Identify which cell holds the provided text, then report its (x, y) central coordinate. 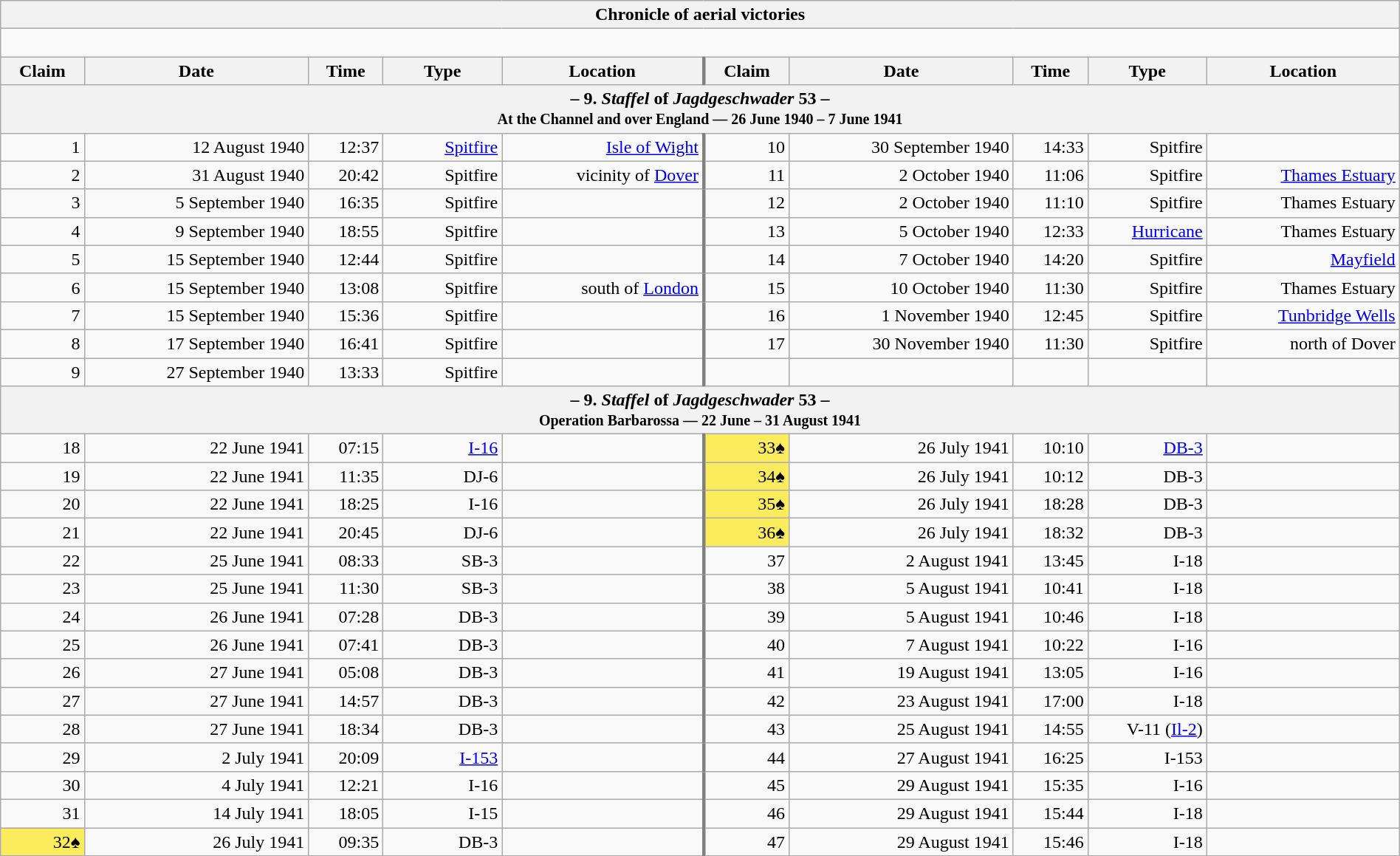
3 (43, 203)
21 (43, 533)
17 (747, 343)
15:36 (346, 315)
20:42 (346, 175)
15:35 (1050, 785)
30 November 1940 (902, 343)
27 (43, 701)
46 (747, 813)
44 (747, 757)
Tunbridge Wells (1303, 315)
16:41 (346, 343)
– 9. Staffel of Jagdgeschwader 53 –Operation Barbarossa — 22 June – 31 August 1941 (700, 411)
23 August 1941 (902, 701)
16 (747, 315)
12:45 (1050, 315)
17 September 1940 (196, 343)
11:35 (346, 476)
14:33 (1050, 147)
30 (43, 785)
9 September 1940 (196, 231)
10:22 (1050, 645)
– 9. Staffel of Jagdgeschwader 53 –At the Channel and over England — 26 June 1940 – 7 June 1941 (700, 109)
19 (43, 476)
12 August 1940 (196, 147)
34♠ (747, 476)
vicinity of Dover (603, 175)
12:37 (346, 147)
7 August 1941 (902, 645)
15:44 (1050, 813)
27 August 1941 (902, 757)
24 (43, 617)
10 October 1940 (902, 287)
19 August 1941 (902, 673)
43 (747, 729)
11:06 (1050, 175)
42 (747, 701)
13 (747, 231)
12 (747, 203)
33♠ (747, 448)
12:33 (1050, 231)
30 September 1940 (902, 147)
16:25 (1050, 757)
7 (43, 315)
6 (43, 287)
north of Dover (1303, 343)
10:10 (1050, 448)
18:05 (346, 813)
14 (747, 259)
2 July 1941 (196, 757)
12:21 (346, 785)
31 (43, 813)
39 (747, 617)
15 (747, 287)
2 (43, 175)
23 (43, 589)
40 (747, 645)
18 (43, 448)
20 (43, 504)
36♠ (747, 533)
18:55 (346, 231)
15:46 (1050, 841)
07:28 (346, 617)
10:12 (1050, 476)
13:45 (1050, 561)
07:15 (346, 448)
16:35 (346, 203)
10:46 (1050, 617)
1 November 1940 (902, 315)
22 (43, 561)
18:32 (1050, 533)
14:55 (1050, 729)
07:41 (346, 645)
5 October 1940 (902, 231)
20:09 (346, 757)
18:25 (346, 504)
V-11 (Il-2) (1147, 729)
47 (747, 841)
18:28 (1050, 504)
05:08 (346, 673)
8 (43, 343)
I-15 (443, 813)
13:08 (346, 287)
9 (43, 371)
5 September 1940 (196, 203)
11 (747, 175)
Chronicle of aerial victories (700, 15)
17:00 (1050, 701)
41 (747, 673)
5 (43, 259)
12:44 (346, 259)
28 (43, 729)
13:05 (1050, 673)
14 July 1941 (196, 813)
09:35 (346, 841)
25 August 1941 (902, 729)
13:33 (346, 371)
7 October 1940 (902, 259)
10 (747, 147)
32♠ (43, 841)
35♠ (747, 504)
Mayfield (1303, 259)
11:10 (1050, 203)
4 July 1941 (196, 785)
14:57 (346, 701)
14:20 (1050, 259)
2 August 1941 (902, 561)
25 (43, 645)
south of London (603, 287)
38 (747, 589)
45 (747, 785)
Isle of Wight (603, 147)
4 (43, 231)
26 (43, 673)
Hurricane (1147, 231)
31 August 1940 (196, 175)
37 (747, 561)
18:34 (346, 729)
29 (43, 757)
10:41 (1050, 589)
27 September 1940 (196, 371)
1 (43, 147)
20:45 (346, 533)
08:33 (346, 561)
